Scan for the cell matching the given text and deliver its (X, Y) coordinate at center. 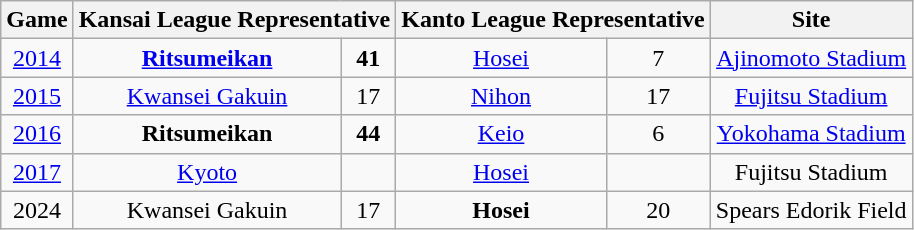
Kyoto (207, 172)
7 (658, 58)
Ajinomoto Stadium (811, 58)
2014 (37, 58)
Kanto League Representative (554, 20)
Keio (502, 134)
Spears Edorik Field (811, 210)
2016 (37, 134)
6 (658, 134)
Nihon (502, 96)
Game (37, 20)
44 (368, 134)
41 (368, 58)
Site (811, 20)
2015 (37, 96)
2024 (37, 210)
Yokohama Stadium (811, 134)
2017 (37, 172)
Kansai League Representative (234, 20)
20 (658, 210)
